From the cell containing the given text, extract its center point as (x, y) coordinate. 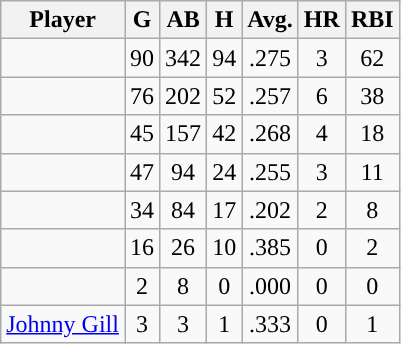
34 (142, 210)
.275 (270, 58)
62 (372, 58)
90 (142, 58)
4 (322, 134)
342 (184, 58)
.385 (270, 248)
H (224, 20)
84 (184, 210)
Player (63, 20)
.268 (270, 134)
Johnny Gill (63, 324)
52 (224, 96)
.255 (270, 172)
.202 (270, 210)
17 (224, 210)
18 (372, 134)
.000 (270, 286)
157 (184, 134)
AB (184, 20)
RBI (372, 20)
45 (142, 134)
38 (372, 96)
16 (142, 248)
G (142, 20)
202 (184, 96)
10 (224, 248)
.333 (270, 324)
Avg. (270, 20)
47 (142, 172)
.257 (270, 96)
24 (224, 172)
11 (372, 172)
26 (184, 248)
76 (142, 96)
6 (322, 96)
42 (224, 134)
HR (322, 20)
